Locate the cell with the specified text and output its (x, y) center coordinate. 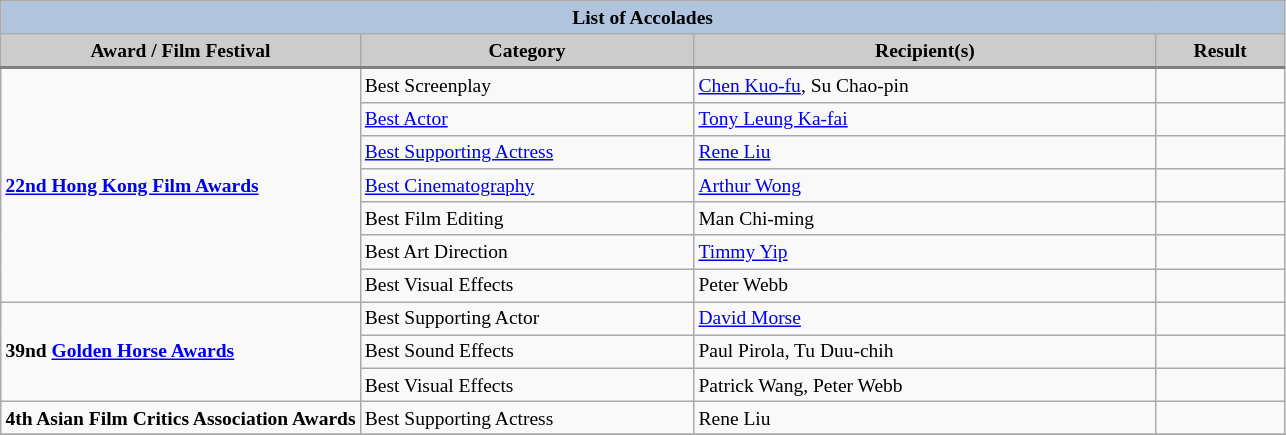
Chen Kuo-fu, Su Chao-pin (925, 85)
Timmy Yip (925, 252)
Award / Film Festival (180, 51)
Best Supporting Actor (527, 318)
4th Asian Film Critics Association Awards (180, 418)
22nd Hong Kong Film Awards (180, 185)
Best Cinematography (527, 186)
David Morse (925, 318)
Category (527, 51)
List of Accolades (643, 18)
Man Chi-ming (925, 218)
Peter Webb (925, 284)
Result (1220, 51)
Best Sound Effects (527, 352)
Best Actor (527, 118)
Patrick Wang, Peter Webb (925, 384)
Tony Leung Ka-fai (925, 118)
Recipient(s) (925, 51)
Best Film Editing (527, 218)
39nd Golden Horse Awards (180, 352)
Arthur Wong (925, 186)
Best Art Direction (527, 252)
Paul Pirola, Tu Duu-chih (925, 352)
Best Screenplay (527, 85)
